From the cell containing the given text, extract its center point as (x, y) coordinate. 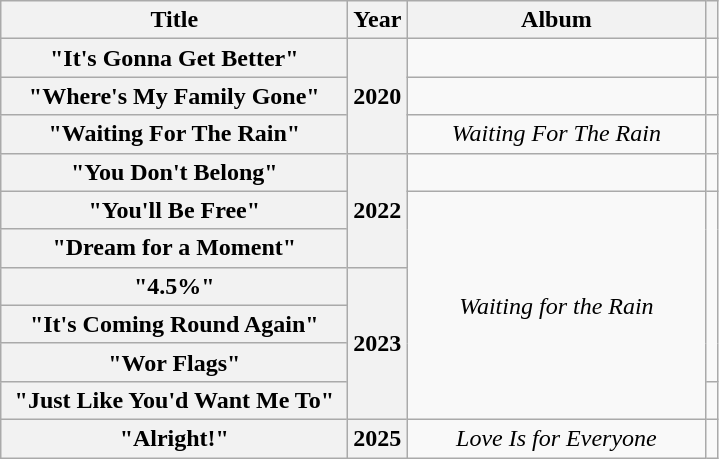
Love Is for Everyone (556, 438)
"Alright!" (174, 438)
"Just Like You'd Want Me To" (174, 400)
"It's Gonna Get Better" (174, 58)
"Dream for a Moment" (174, 248)
2020 (378, 96)
"Wor Flags" (174, 362)
Album (556, 20)
"It's Coming Round Again" (174, 324)
"4.5%" (174, 286)
"Waiting For The Rain" (174, 134)
2022 (378, 210)
"You Don't Belong" (174, 172)
2025 (378, 438)
Waiting For The Rain (556, 134)
2023 (378, 343)
Waiting for the Rain (556, 305)
Year (378, 20)
"You'll Be Free" (174, 210)
Title (174, 20)
"Where's My Family Gone" (174, 96)
